Capture the cell that displays the provided text and extract its (x, y) central coordinate. 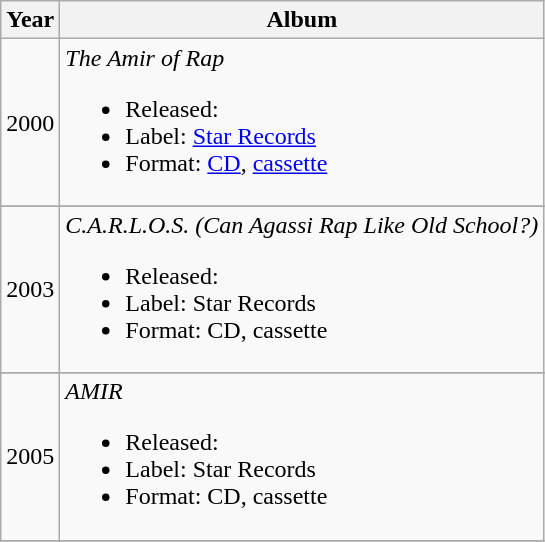
AMIRReleased:Label: Star RecordsFormat: CD, cassette (302, 456)
Album (302, 20)
C.A.R.L.O.S. (Can Agassi Rap Like Old School?)Released:Label: Star RecordsFormat: CD, cassette (302, 290)
Year (30, 20)
2003 (30, 290)
The Amir of RapReleased:Label: Star RecordsFormat: CD, cassette (302, 122)
2005 (30, 456)
2000 (30, 122)
